Locate the cell with the specified text and output its (X, Y) center coordinate. 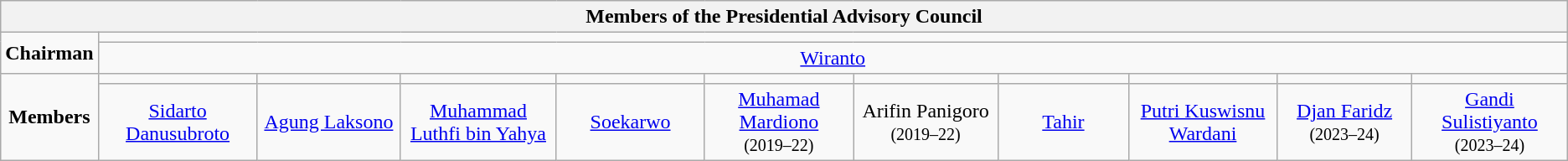
Djan Faridz(2023–24) (1345, 122)
Members of the Presidential Advisory Council (784, 17)
Members (49, 117)
Muhammad Luthfi bin Yahya (478, 122)
Wiranto (833, 58)
Arifin Panigoro(2019–22) (926, 122)
Gandi Sulistiyanto(2023–24) (1490, 122)
Soekarwo (630, 122)
Agung Laksono (328, 122)
Putri Kuswisnu Wardani (1203, 122)
Chairman (49, 54)
Sidarto Danusubroto (178, 122)
Muhamad Mardiono(2019–22) (779, 122)
Tahir (1063, 122)
